Provide the [X, Y] coordinate of the cell's center where the given text is located.  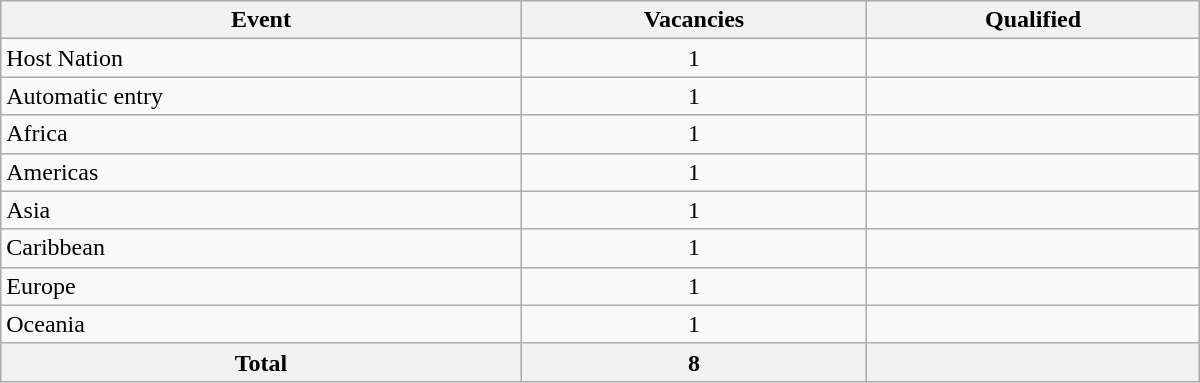
Vacancies [694, 20]
Event [261, 20]
Automatic entry [261, 96]
Qualified [1033, 20]
Africa [261, 134]
Europe [261, 286]
Caribbean [261, 248]
Asia [261, 210]
8 [694, 362]
Total [261, 362]
Oceania [261, 324]
Host Nation [261, 58]
Americas [261, 172]
